Identify which cell holds the provided text, then report its [X, Y] central coordinate. 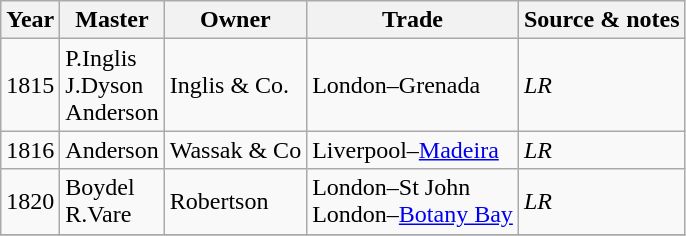
1815 [30, 85]
P.InglisJ.DysonAnderson [112, 85]
Source & notes [602, 20]
Owner [235, 20]
Master [112, 20]
Year [30, 20]
Inglis & Co. [235, 85]
London–St JohnLondon–Botany Bay [413, 202]
Wassak & Co [235, 150]
Anderson [112, 150]
London–Grenada [413, 85]
Robertson [235, 202]
BoydelR.Vare [112, 202]
Trade [413, 20]
1820 [30, 202]
Liverpool–Madeira [413, 150]
1816 [30, 150]
